Locate the cell with the specified text and output its [x, y] center coordinate. 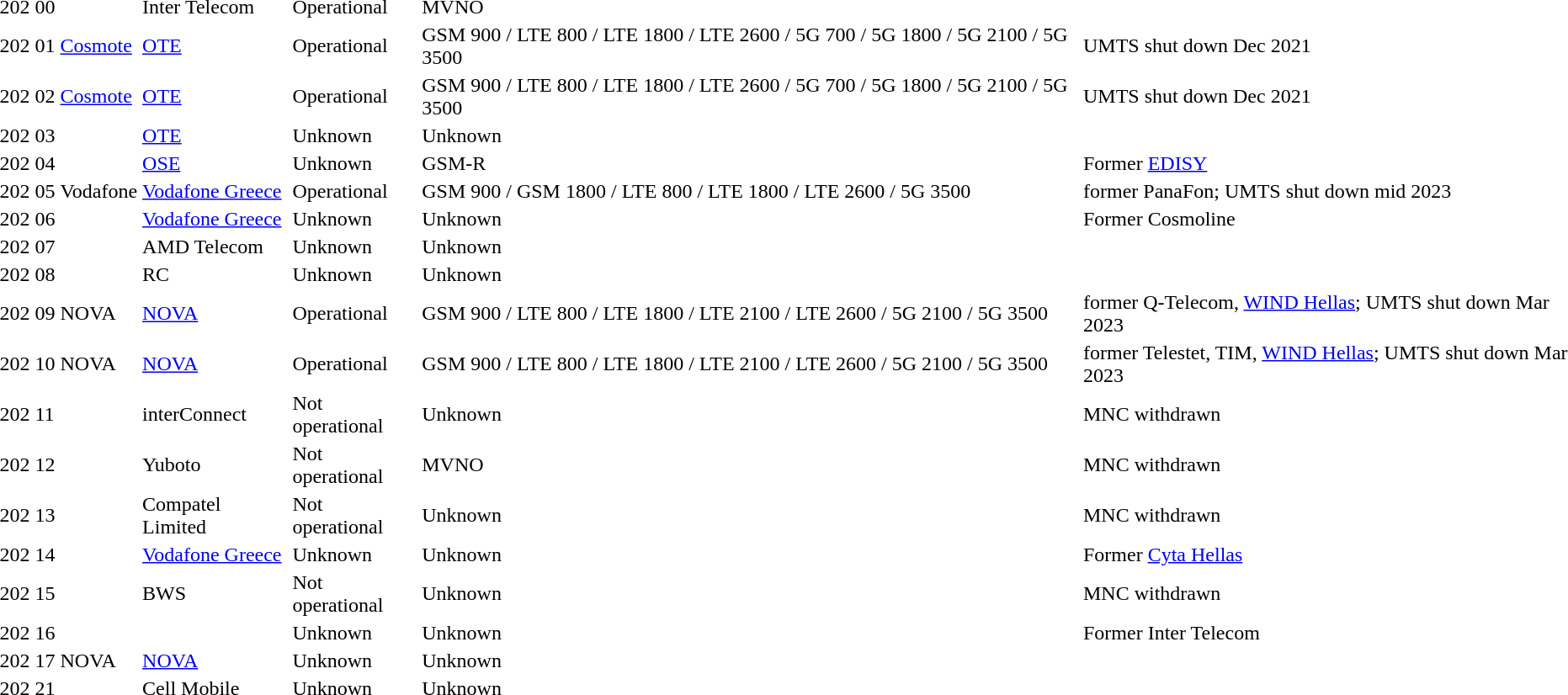
05 [45, 191]
MVNO [751, 464]
12 [45, 464]
GSM 900 / GSM 1800 / LTE 800 / LTE 1800 / LTE 2600 / 5G 3500 [751, 191]
02 [45, 96]
03 [45, 135]
BWS [215, 594]
GSM-R [751, 163]
16 [45, 633]
Yuboto [215, 464]
04 [45, 163]
Vodafone [99, 191]
interConnect [215, 414]
AMD Telecom [215, 247]
09 [45, 313]
06 [45, 219]
13 [45, 515]
14 [45, 554]
08 [45, 274]
10 [45, 363]
RC [215, 274]
01 [45, 45]
15 [45, 594]
OSE [215, 163]
Compatel Limited [215, 515]
07 [45, 247]
11 [45, 414]
17 [45, 661]
